Return [X, Y] of the center of cell containing provided text 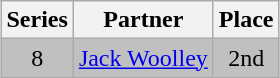
Place [246, 20]
2nd [246, 58]
8 [37, 58]
Series [37, 20]
Partner [143, 20]
Jack Woolley [143, 58]
